Capture the cell that displays the provided text and extract its [x, y] central coordinate. 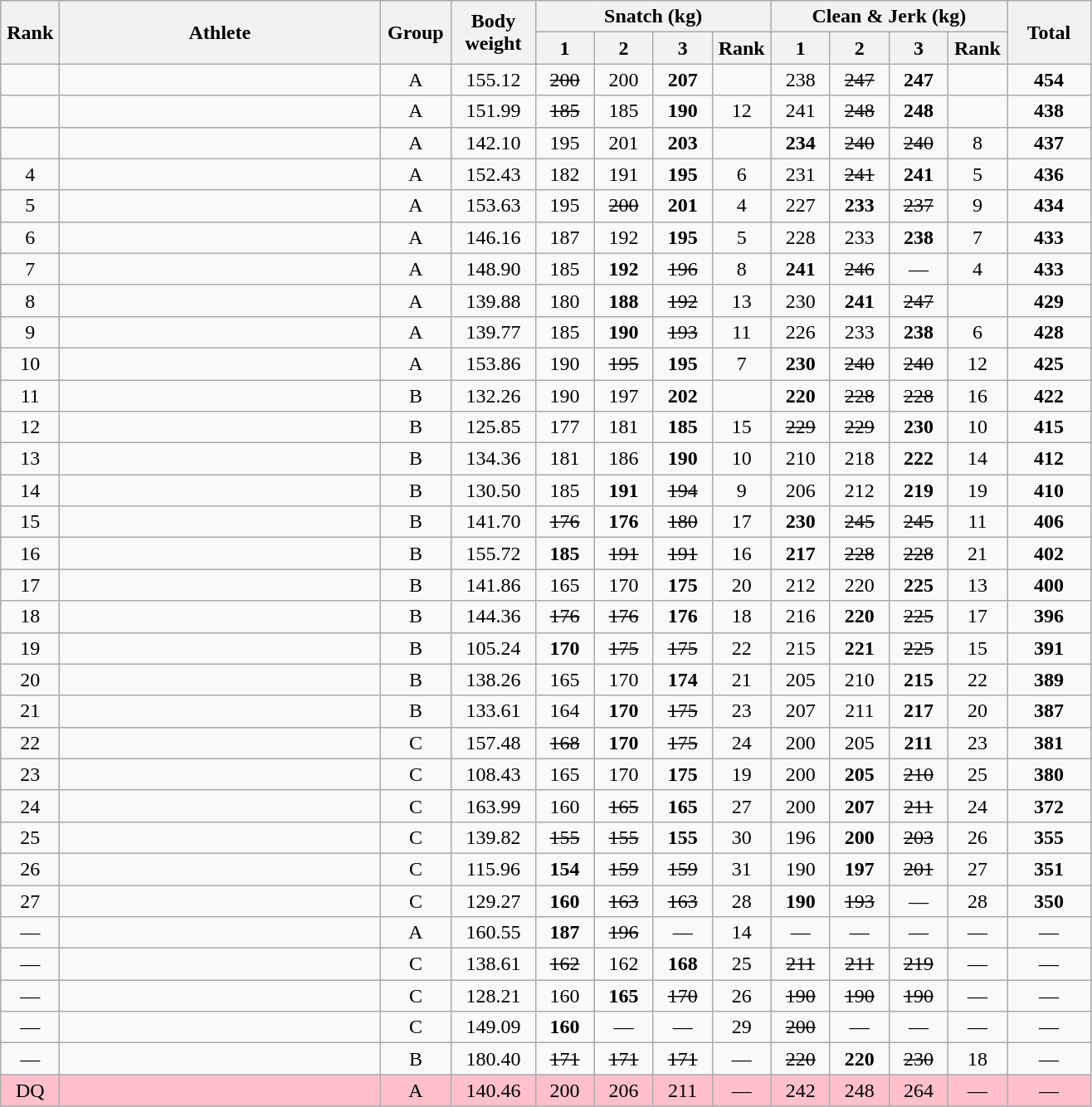
177 [564, 427]
138.61 [493, 964]
434 [1049, 206]
186 [624, 459]
105.24 [493, 648]
151.99 [493, 111]
415 [1049, 427]
139.82 [493, 837]
351 [1049, 869]
139.77 [493, 332]
227 [800, 206]
153.63 [493, 206]
454 [1049, 80]
141.86 [493, 585]
144.36 [493, 617]
29 [742, 1027]
350 [1049, 900]
134.36 [493, 459]
153.86 [493, 363]
30 [742, 837]
141.70 [493, 522]
125.85 [493, 427]
436 [1049, 174]
372 [1049, 806]
140.46 [493, 1090]
221 [860, 648]
157.48 [493, 743]
437 [1049, 143]
115.96 [493, 869]
146.16 [493, 237]
160.55 [493, 933]
391 [1049, 648]
164 [564, 711]
389 [1049, 680]
234 [800, 143]
155.12 [493, 80]
174 [682, 680]
380 [1049, 774]
DQ [30, 1090]
128.21 [493, 996]
264 [918, 1090]
194 [682, 490]
412 [1049, 459]
138.26 [493, 680]
246 [860, 269]
242 [800, 1090]
438 [1049, 111]
152.43 [493, 174]
218 [860, 459]
237 [918, 206]
149.09 [493, 1027]
130.50 [493, 490]
425 [1049, 363]
108.43 [493, 774]
231 [800, 174]
148.90 [493, 269]
133.61 [493, 711]
132.26 [493, 396]
381 [1049, 743]
155.72 [493, 553]
202 [682, 396]
226 [800, 332]
154 [564, 869]
396 [1049, 617]
355 [1049, 837]
Snatch (kg) [653, 17]
400 [1049, 585]
Group [416, 32]
180.40 [493, 1059]
142.10 [493, 143]
Clean & Jerk (kg) [889, 17]
222 [918, 459]
429 [1049, 300]
188 [624, 300]
31 [742, 869]
Athlete [220, 32]
410 [1049, 490]
Total [1049, 32]
422 [1049, 396]
Body weight [493, 32]
163.99 [493, 806]
387 [1049, 711]
428 [1049, 332]
182 [564, 174]
129.27 [493, 900]
402 [1049, 553]
139.88 [493, 300]
216 [800, 617]
406 [1049, 522]
